Pinpoint the cell where the given text exists, returning its [x, y] midpoint coordinate. 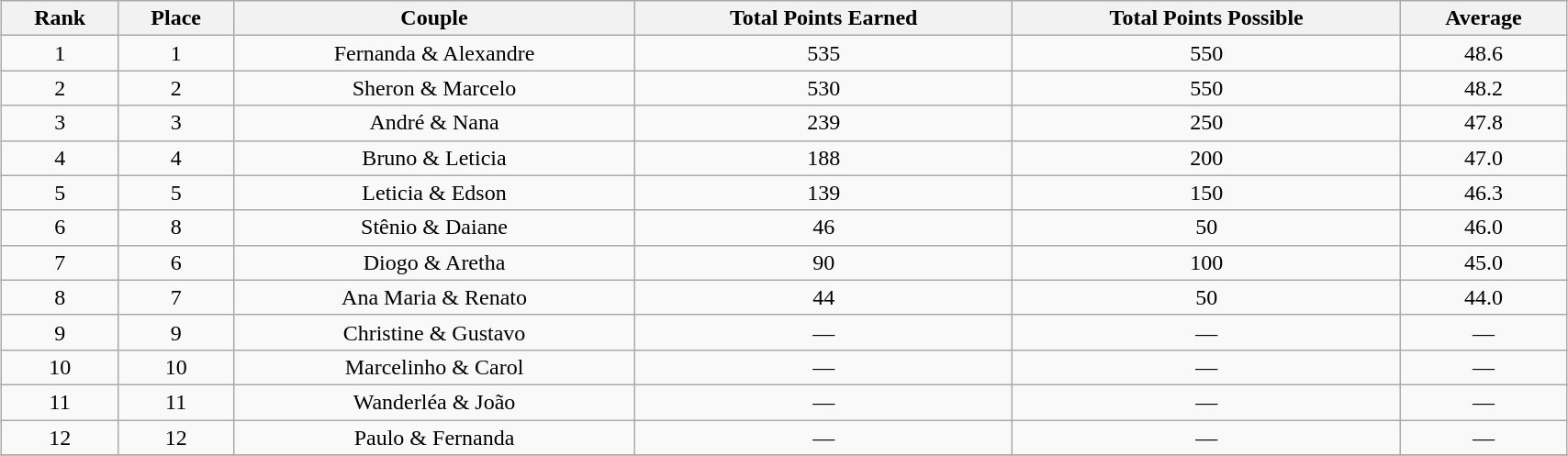
Total Points Possible [1206, 18]
200 [1206, 158]
Paulo & Fernanda [434, 438]
44.0 [1484, 297]
530 [824, 88]
44 [824, 297]
90 [824, 262]
Wanderléa & João [434, 402]
Ana Maria & Renato [434, 297]
250 [1206, 123]
Christine & Gustavo [434, 332]
45.0 [1484, 262]
188 [824, 158]
46.3 [1484, 193]
46.0 [1484, 228]
Total Points Earned [824, 18]
239 [824, 123]
André & Nana [434, 123]
150 [1206, 193]
Average [1484, 18]
46 [824, 228]
Stênio & Daiane [434, 228]
48.2 [1484, 88]
139 [824, 193]
Bruno & Leticia [434, 158]
48.6 [1484, 53]
Place [176, 18]
Diogo & Aretha [434, 262]
Leticia & Edson [434, 193]
535 [824, 53]
Fernanda & Alexandre [434, 53]
Rank [60, 18]
Marcelinho & Carol [434, 367]
Sheron & Marcelo [434, 88]
100 [1206, 262]
47.8 [1484, 123]
Couple [434, 18]
47.0 [1484, 158]
